Return (X, Y) of the center of cell containing provided text 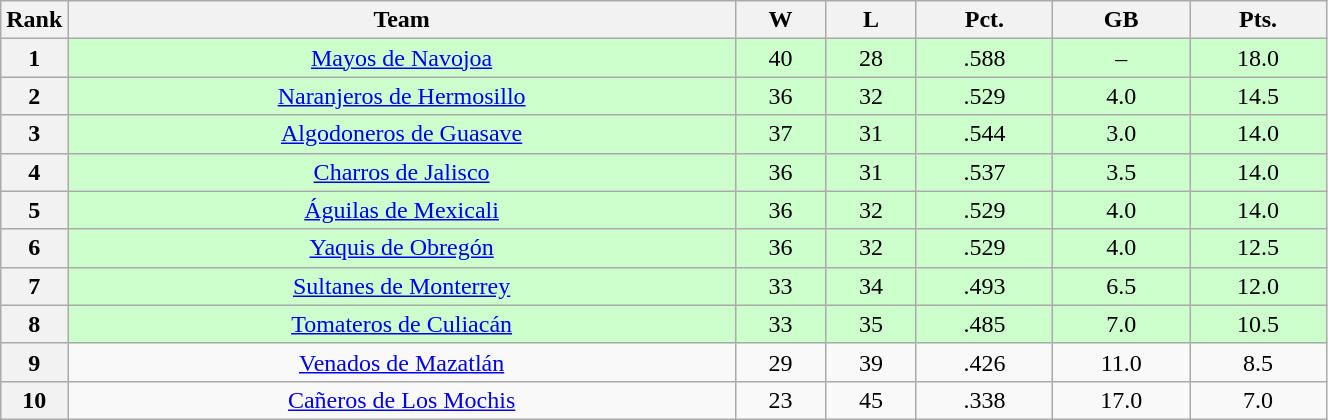
7 (34, 286)
12.5 (1258, 248)
23 (780, 400)
35 (871, 324)
Águilas de Mexicali (402, 210)
5 (34, 210)
3 (34, 134)
Tomateros de Culiacán (402, 324)
Venados de Mazatlán (402, 362)
– (1122, 58)
Mayos de Navojoa (402, 58)
.338 (984, 400)
6 (34, 248)
28 (871, 58)
Rank (34, 20)
11.0 (1122, 362)
18.0 (1258, 58)
Pts. (1258, 20)
10 (34, 400)
.426 (984, 362)
4 (34, 172)
.485 (984, 324)
Algodoneros de Guasave (402, 134)
L (871, 20)
8 (34, 324)
40 (780, 58)
6.5 (1122, 286)
GB (1122, 20)
8.5 (1258, 362)
Yaquis de Obregón (402, 248)
Charros de Jalisco (402, 172)
Naranjeros de Hermosillo (402, 96)
.544 (984, 134)
12.0 (1258, 286)
Sultanes de Monterrey (402, 286)
.493 (984, 286)
3.5 (1122, 172)
45 (871, 400)
9 (34, 362)
2 (34, 96)
34 (871, 286)
17.0 (1122, 400)
14.5 (1258, 96)
W (780, 20)
37 (780, 134)
.537 (984, 172)
Cañeros de Los Mochis (402, 400)
Pct. (984, 20)
Team (402, 20)
3.0 (1122, 134)
1 (34, 58)
10.5 (1258, 324)
39 (871, 362)
.588 (984, 58)
29 (780, 362)
